Return the (X, Y) coordinate for the center point of the cell that contains the specified text.  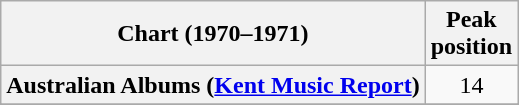
Chart (1970–1971) (213, 34)
Australian Albums (Kent Music Report) (213, 85)
14 (471, 85)
Peakposition (471, 34)
